Return (X, Y) of the center of cell containing provided text 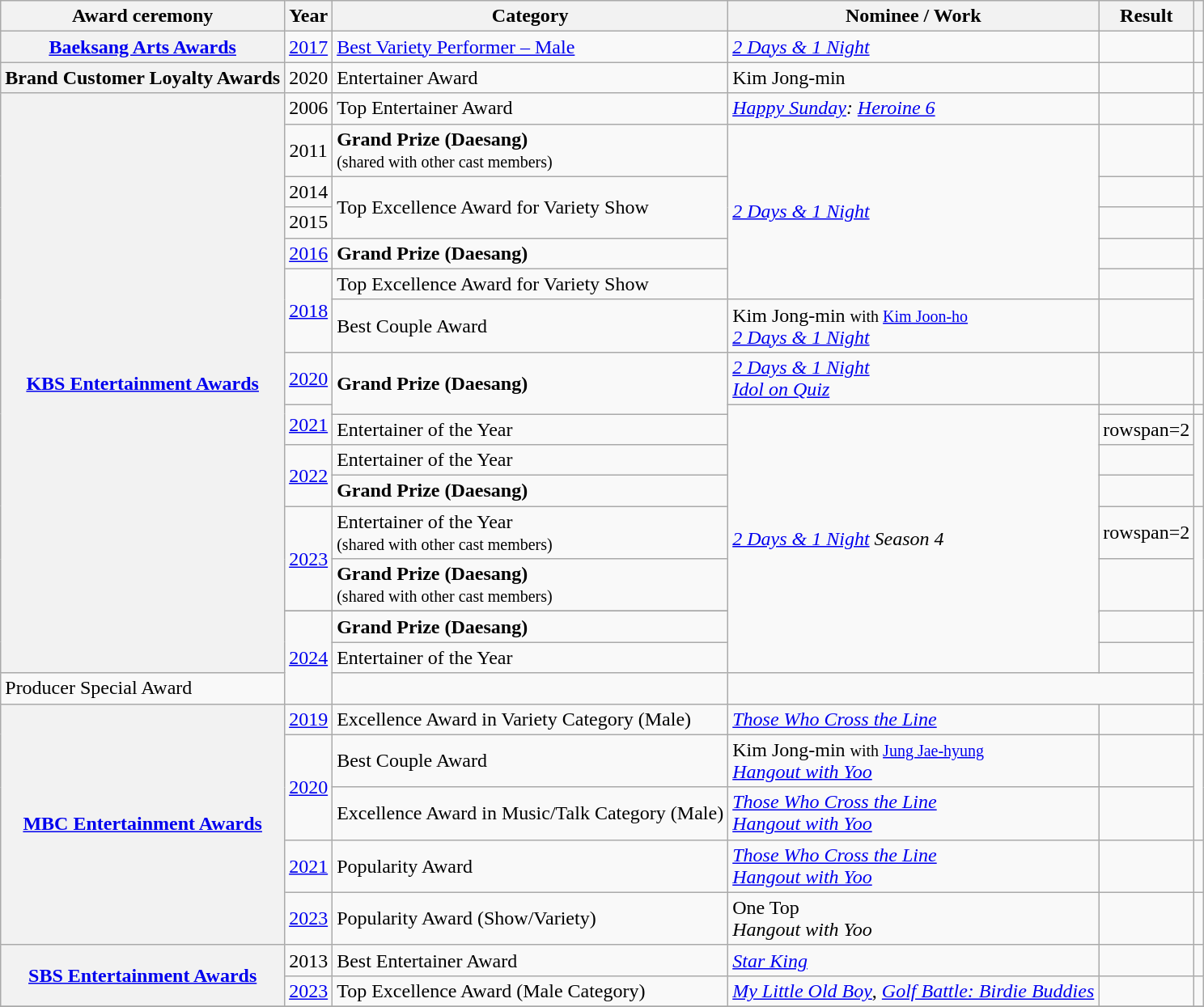
Year (309, 16)
2 Days & 1 NightIdol on Quiz (914, 379)
Kim Jong-min with Jung Jae-hyung Hangout with Yoo (914, 760)
KBS Entertainment Awards (142, 383)
SBS Entertainment Awards (142, 975)
Producer Special Award (142, 688)
2022 (309, 476)
MBC Entertainment Awards (142, 824)
Result (1147, 16)
Grand Prize (Daesang) (shared with other cast members) (531, 586)
Happy Sunday: Heroine 6 (914, 108)
Kim Jong-min with Kim Joon-ho 2 Days & 1 Night (914, 325)
2013 (309, 960)
Entertainer Award (531, 78)
One Top Hangout with Yoo (914, 919)
Excellence Award in Variety Category (Male) (531, 719)
Award ceremony (142, 16)
Grand Prize (Daesang)(shared with other cast members) (531, 150)
Top Entertainer Award (531, 108)
2016 (309, 253)
Popularity Award (Show/Variety) (531, 919)
Popularity Award (531, 865)
Brand Customer Loyalty Awards (142, 78)
Kim Jong-min (914, 78)
2014 (309, 192)
2011 (309, 150)
Excellence Award in Music/Talk Category (Male) (531, 814)
Baeksang Arts Awards (142, 47)
Category (531, 16)
2 Days & 1 Night Season 4 (914, 539)
My Little Old Boy, Golf Battle: Birdie Buddies (914, 991)
2018 (309, 311)
Nominee / Work (914, 16)
2019 (309, 719)
2024 (309, 658)
Entertainer of the Year (shared with other cast members) (531, 532)
2017 (309, 47)
Those Who Cross the Line (914, 719)
2015 (309, 222)
Best Entertainer Award (531, 960)
2006 (309, 108)
Top Excellence Award (Male Category) (531, 991)
Star King (914, 960)
Best Variety Performer – Male (531, 47)
